Scan for the cell matching the given text and deliver its [x, y] coordinate at center. 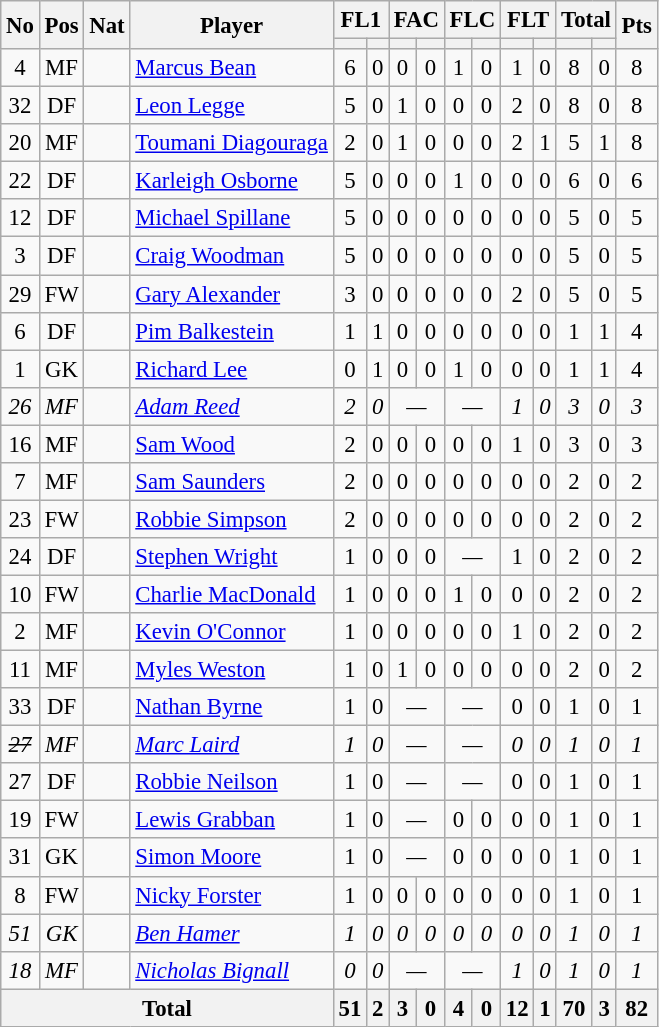
Michael Spillane [232, 219]
Robbie Simpson [232, 519]
23 [20, 519]
Stephen Wright [232, 557]
Nat [107, 25]
Simon Moore [232, 858]
Ben Hamer [232, 933]
19 [20, 820]
26 [20, 406]
Gary Alexander [232, 294]
Marc Laird [232, 745]
33 [20, 707]
FAC [417, 20]
7 [20, 482]
FLC [472, 20]
29 [20, 294]
Nicky Forster [232, 895]
No [20, 25]
Marcus Bean [232, 68]
24 [20, 557]
31 [20, 858]
Nathan Byrne [232, 707]
Myles Weston [232, 670]
20 [20, 143]
Kevin O'Connor [232, 632]
Nicholas Bignall [232, 970]
Toumani Diagouraga [232, 143]
Lewis Grabban [232, 820]
22 [20, 181]
10 [20, 594]
11 [20, 670]
FLT [528, 20]
Leon Legge [232, 106]
FL1 [360, 20]
Richard Lee [232, 369]
Pim Balkestein [232, 331]
82 [636, 1008]
Craig Woodman [232, 256]
Sam Wood [232, 444]
Robbie Neilson [232, 782]
32 [20, 106]
16 [20, 444]
Pts [636, 25]
Karleigh Osborne [232, 181]
Charlie MacDonald [232, 594]
Player [232, 25]
Pos [62, 25]
Sam Saunders [232, 482]
18 [20, 970]
Adam Reed [232, 406]
70 [574, 1008]
